Determine the [x, y] coordinate at the center of the cell enclosing the given text.  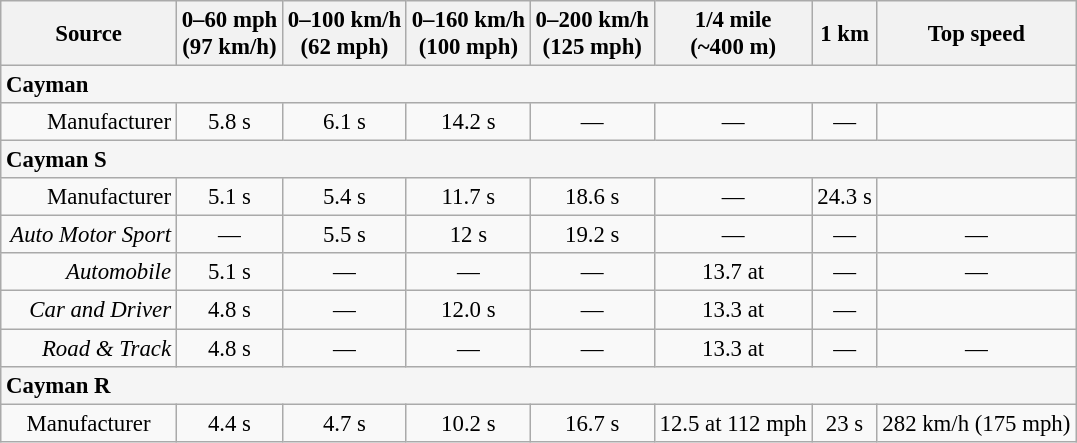
Automobile [89, 273]
10.2 s [468, 423]
6.1 s [345, 122]
1 km [844, 34]
12.5 at 112 mph [733, 423]
Car and Driver [89, 310]
16.7 s [592, 423]
Cayman S [538, 160]
0–200 km/h(125 mph) [592, 34]
13.7 at [733, 273]
1/4 mile(~400 m) [733, 34]
Cayman R [538, 385]
Auto Motor Sport [89, 235]
23 s [844, 423]
14.2 s [468, 122]
0–60 mph(97 km/h) [229, 34]
11.7 s [468, 197]
18.6 s [592, 197]
4.7 s [345, 423]
5.5 s [345, 235]
4.4 s [229, 423]
5.8 s [229, 122]
12.0 s [468, 310]
5.4 s [345, 197]
0–160 km/h(100 mph) [468, 34]
282 km/h (175 mph) [976, 423]
Top speed [976, 34]
Cayman [538, 85]
Source [89, 34]
24.3 s [844, 197]
0–100 km/h(62 mph) [345, 34]
Road & Track [89, 348]
12 s [468, 235]
19.2 s [592, 235]
